Search for the cell housing the specified text and yield its [X, Y] center coordinate. 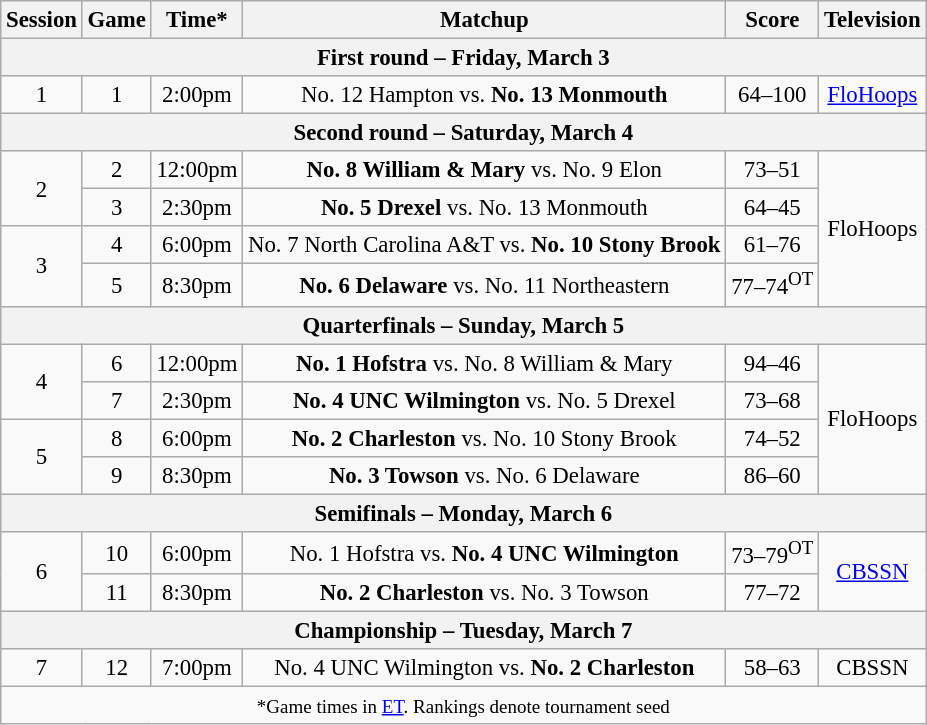
No. 4 UNC Wilmington vs. No. 5 Drexel [484, 400]
11 [116, 593]
No. 5 Drexel vs. No. 13 Monmouth [484, 208]
Matchup [484, 20]
12 [116, 668]
77–74OT [772, 285]
77–72 [772, 593]
2:00pm [197, 95]
No. 2 Charleston vs. No. 3 Towson [484, 593]
Score [772, 20]
No. 8 William & Mary vs. No. 9 Elon [484, 170]
No. 3 Towson vs. No. 6 Delaware [484, 476]
Second round – Saturday, March 4 [464, 133]
Game [116, 20]
No. 2 Charleston vs. No. 10 Stony Brook [484, 438]
64–45 [772, 208]
*Game times in ET. Rankings denote tournament seed [464, 706]
7:00pm [197, 668]
Championship – Tuesday, March 7 [464, 631]
73–51 [772, 170]
Time* [197, 20]
73–79OT [772, 553]
86–60 [772, 476]
10 [116, 553]
74–52 [772, 438]
Television [872, 20]
No. 12 Hampton vs. No. 13 Monmouth [484, 95]
No. 1 Hofstra vs. No. 8 William & Mary [484, 363]
Semifinals – Monday, March 6 [464, 513]
73–68 [772, 400]
64–100 [772, 95]
Session [42, 20]
No. 7 North Carolina A&T vs. No. 10 Stony Brook [484, 245]
Quarterfinals – Sunday, March 5 [464, 325]
No. 1 Hofstra vs. No. 4 UNC Wilmington [484, 553]
No. 4 UNC Wilmington vs. No. 2 Charleston [484, 668]
61–76 [772, 245]
First round – Friday, March 3 [464, 58]
9 [116, 476]
58–63 [772, 668]
8 [116, 438]
94–46 [772, 363]
No. 6 Delaware vs. No. 11 Northeastern [484, 285]
